Provide the (X, Y) coordinate of the cell's center where the given text is located.  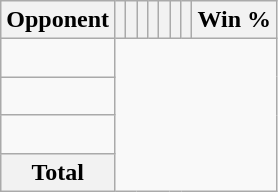
Win % (234, 20)
Opponent (58, 20)
Total (58, 172)
